Find where the given text appears and provide that cell's center as (X, Y) coordinate. 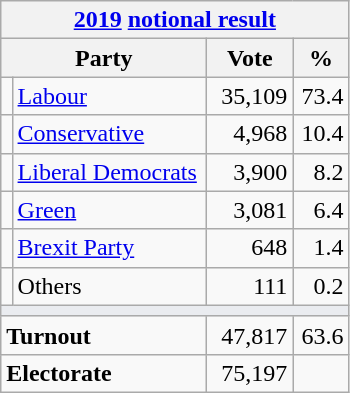
Labour (110, 96)
Turnout (104, 335)
Electorate (104, 373)
Others (110, 286)
2019 notional result (175, 20)
Conservative (110, 134)
Liberal Democrats (110, 172)
Green (110, 210)
Party (104, 58)
3,900 (250, 172)
3,081 (250, 210)
648 (250, 248)
10.4 (321, 134)
4,968 (250, 134)
73.4 (321, 96)
0.2 (321, 286)
Brexit Party (110, 248)
111 (250, 286)
Vote (250, 58)
47,817 (250, 335)
% (321, 58)
8.2 (321, 172)
63.6 (321, 335)
35,109 (250, 96)
6.4 (321, 210)
75,197 (250, 373)
1.4 (321, 248)
